Return [X, Y] of the center of cell containing provided text 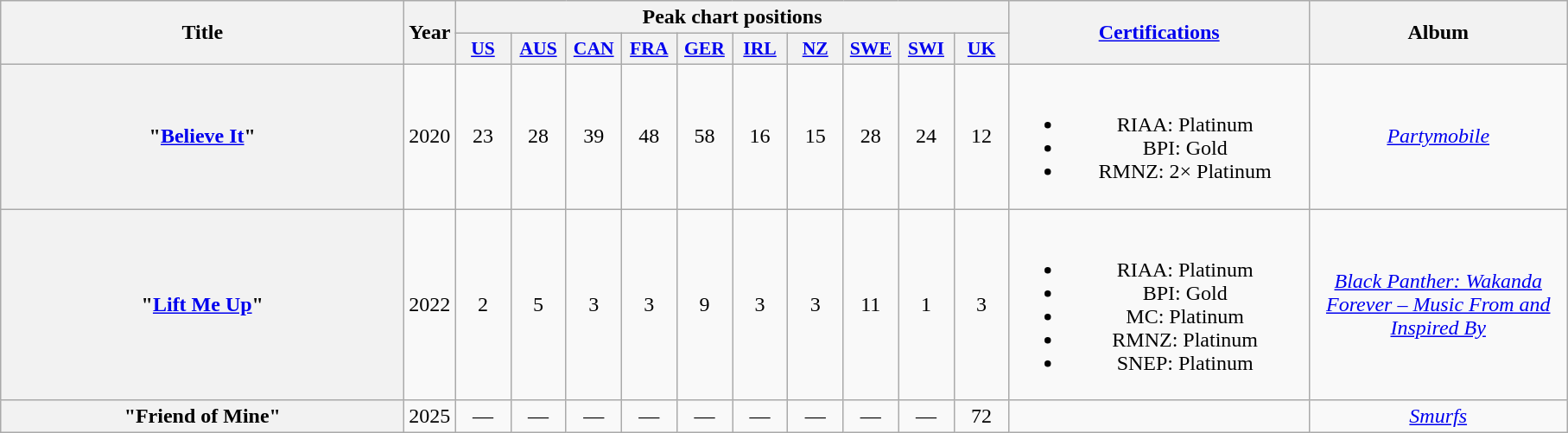
Black Panther: Wakanda Forever – Music From and Inspired By [1438, 304]
48 [649, 137]
Album [1438, 33]
12 [981, 137]
SWE [871, 49]
58 [704, 137]
Year [430, 33]
15 [816, 137]
AUS [538, 49]
"Believe It" [202, 137]
Peak chart positions [733, 17]
GER [704, 49]
UK [981, 49]
CAN [594, 49]
Title [202, 33]
72 [981, 417]
IRL [760, 49]
Smurfs [1438, 417]
US [483, 49]
"Lift Me Up" [202, 304]
SWI [926, 49]
2020 [430, 137]
16 [760, 137]
Certifications [1159, 33]
5 [538, 304]
"Friend of Mine" [202, 417]
9 [704, 304]
Partymobile [1438, 137]
FRA [649, 49]
2022 [430, 304]
RIAA: PlatinumBPI: GoldMC: PlatinumRMNZ: PlatinumSNEP: Platinum [1159, 304]
23 [483, 137]
RIAA: PlatinumBPI: GoldRMNZ: 2× Platinum [1159, 137]
1 [926, 304]
39 [594, 137]
2 [483, 304]
24 [926, 137]
NZ [816, 49]
11 [871, 304]
2025 [430, 417]
